Output the [X, Y] coordinate of the center of the cell containing the given text.  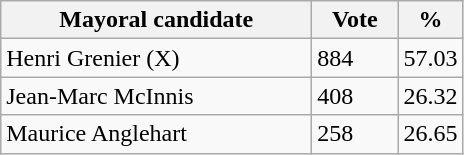
Henri Grenier (X) [156, 58]
Maurice Anglehart [156, 134]
% [430, 20]
Vote [355, 20]
258 [355, 134]
57.03 [430, 58]
26.32 [430, 96]
884 [355, 58]
408 [355, 96]
Mayoral candidate [156, 20]
Jean-Marc McInnis [156, 96]
26.65 [430, 134]
